Capture the cell that displays the provided text and extract its (x, y) central coordinate. 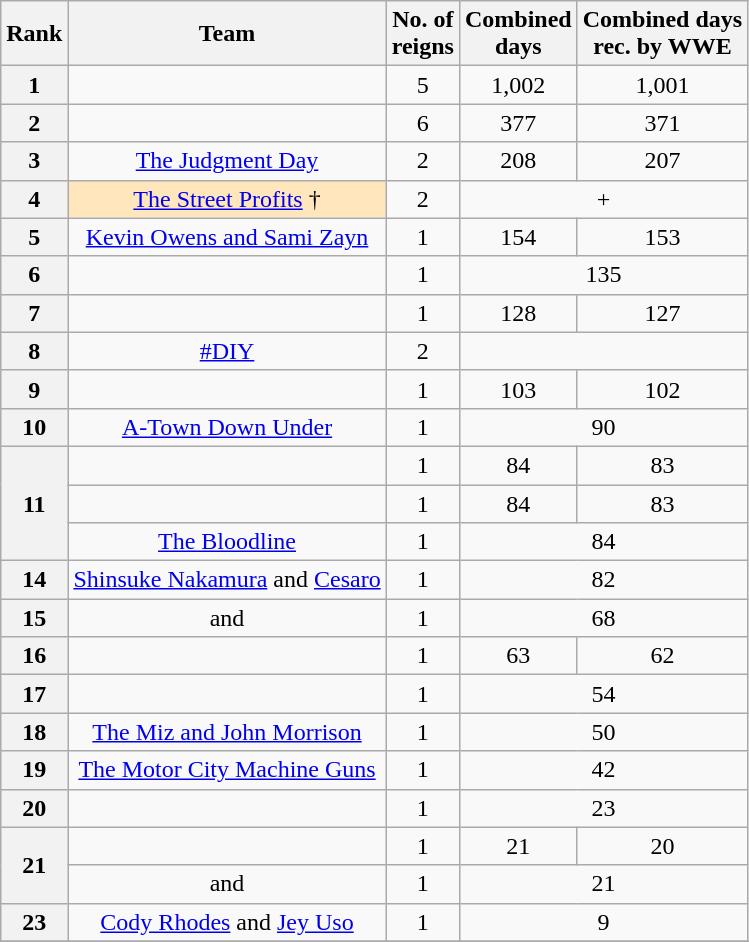
The Judgment Day (227, 161)
8 (34, 351)
371 (662, 123)
17 (34, 694)
127 (662, 313)
1,001 (662, 85)
128 (518, 313)
Shinsuke Nakamura and Cesaro (227, 580)
3 (34, 161)
16 (34, 656)
4 (34, 199)
207 (662, 161)
7 (34, 313)
The Miz and John Morrison (227, 732)
The Bloodline (227, 542)
42 (603, 770)
No. ofreigns (422, 34)
54 (603, 694)
A-Town Down Under (227, 427)
208 (518, 161)
102 (662, 389)
82 (603, 580)
18 (34, 732)
15 (34, 618)
Combined daysrec. by WWE (662, 34)
Combineddays (518, 34)
19 (34, 770)
14 (34, 580)
377 (518, 123)
Kevin Owens and Sami Zayn (227, 237)
Cody Rhodes and Jey Uso (227, 922)
Rank (34, 34)
63 (518, 656)
11 (34, 503)
10 (34, 427)
+ (603, 199)
154 (518, 237)
50 (603, 732)
The Motor City Machine Guns (227, 770)
Team (227, 34)
The Street Profits † (227, 199)
1,002 (518, 85)
103 (518, 389)
90 (603, 427)
153 (662, 237)
135 (603, 275)
68 (603, 618)
#DIY (227, 351)
62 (662, 656)
